Pinpoint the cell where the given text exists, returning its [x, y] midpoint coordinate. 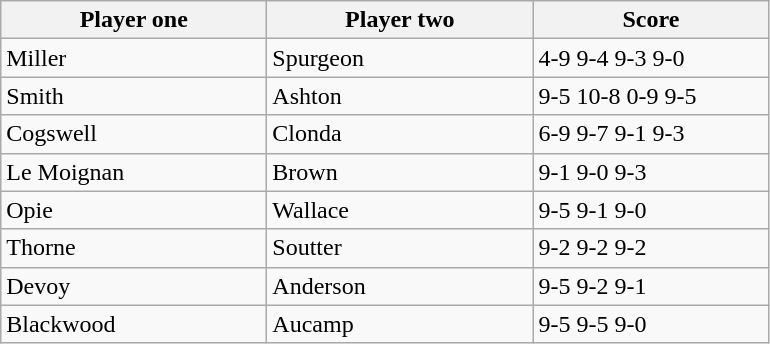
9-5 9-1 9-0 [651, 210]
Clonda [400, 134]
9-2 9-2 9-2 [651, 248]
9-5 10-8 0-9 9-5 [651, 96]
4-9 9-4 9-3 9-0 [651, 58]
Soutter [400, 248]
Score [651, 20]
Brown [400, 172]
Ashton [400, 96]
Miller [134, 58]
Cogswell [134, 134]
Aucamp [400, 324]
Player two [400, 20]
9-5 9-2 9-1 [651, 286]
9-5 9-5 9-0 [651, 324]
Spurgeon [400, 58]
9-1 9-0 9-3 [651, 172]
Anderson [400, 286]
Wallace [400, 210]
Smith [134, 96]
Le Moignan [134, 172]
Blackwood [134, 324]
Devoy [134, 286]
Player one [134, 20]
Opie [134, 210]
Thorne [134, 248]
6-9 9-7 9-1 9-3 [651, 134]
